Return the [X, Y] coordinate for the center point of the cell that contains the specified text.  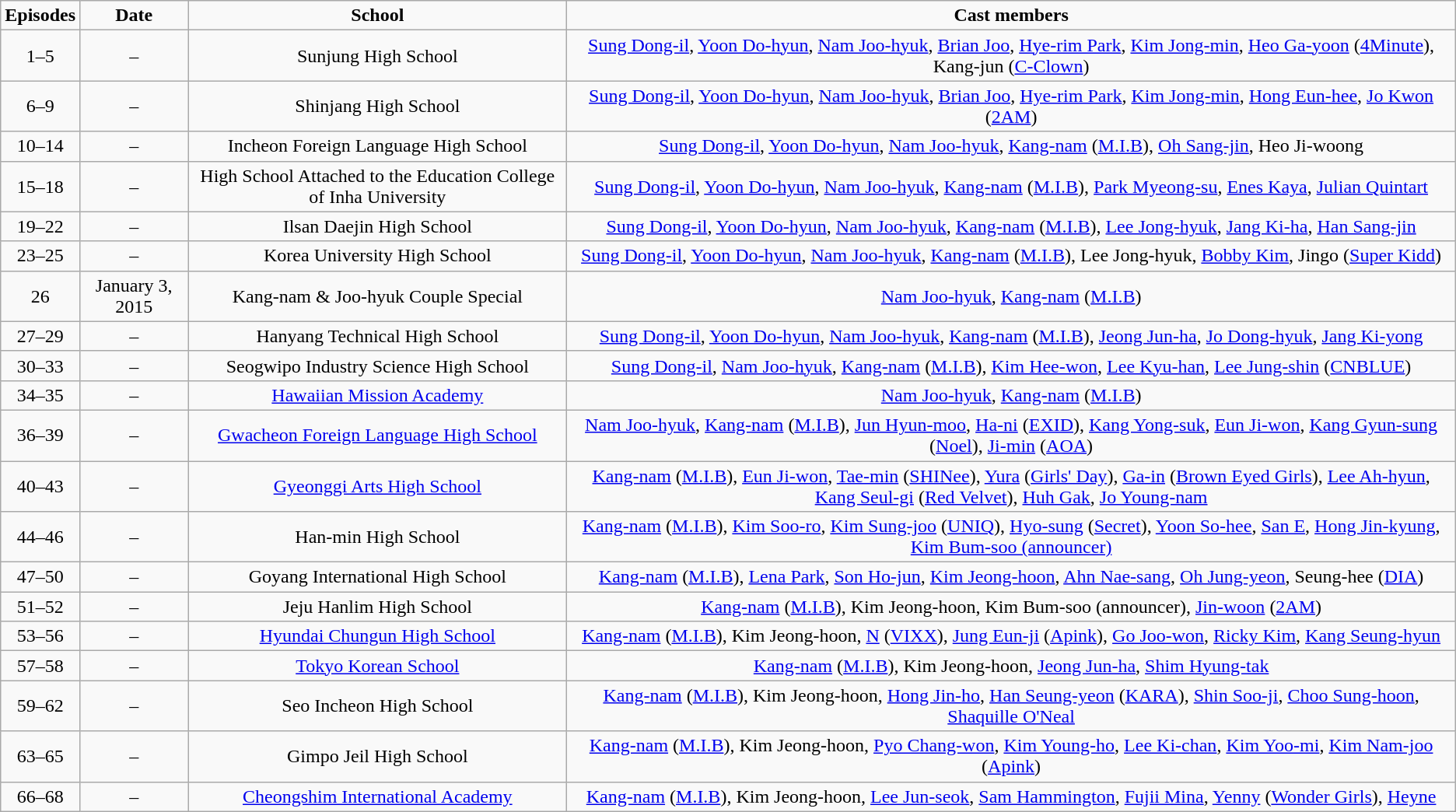
Episodes [40, 16]
15–18 [40, 187]
57–58 [40, 666]
Kang-nam & Joo-hyuk Couple Special [378, 296]
Hanyang Technical High School [378, 336]
Sung Dong-il, Yoon Do-hyun, Nam Joo-hyuk, Brian Joo, Hye-rim Park, Kim Jong-min, Heo Ga-yoon (4Minute), Kang-jun (C-Clown) [1011, 56]
23–25 [40, 256]
Hawaiian Mission Academy [378, 395]
Sung Dong-il, Yoon Do-hyun, Nam Joo-hyuk, Kang-nam (M.I.B), Oh Sang-jin, Heo Ji-woong [1011, 146]
36–39 [40, 436]
Tokyo Korean School [378, 666]
School [378, 16]
Sung Dong-il, Yoon Do-hyun, Nam Joo-hyuk, Brian Joo, Hye-rim Park, Kim Jong-min, Hong Eun-hee, Jo Kwon (2AM) [1011, 106]
40–43 [40, 485]
6–9 [40, 106]
Cheongshim International Academy [378, 796]
Cast members [1011, 16]
Sung Dong-il, Yoon Do-hyun, Nam Joo-hyuk, Kang-nam (M.I.B), Jeong Jun-ha, Jo Dong-hyuk, Jang Ki-yong [1011, 336]
Incheon Foreign Language High School [378, 146]
Kang-nam (M.I.B), Kim Jeong-hoon, Jeong Jun-ha, Shim Hyung-tak [1011, 666]
66–68 [40, 796]
44–46 [40, 537]
27–29 [40, 336]
January 3, 2015 [134, 296]
Date [134, 16]
26 [40, 296]
Hyundai Chungun High School [378, 636]
Sung Dong-il, Nam Joo-hyuk, Kang-nam (M.I.B), Kim Hee-won, Lee Kyu-han, Lee Jung-shin (CNBLUE) [1011, 366]
Ilsan Daejin High School [378, 226]
Han-min High School [378, 537]
1–5 [40, 56]
Kang-nam (M.I.B), Kim Jeong-hoon, Pyo Chang-won, Kim Young-ho, Lee Ki-chan, Kim Yoo-mi, Kim Nam-joo (Apink) [1011, 756]
Gyeonggi Arts High School [378, 485]
Korea University High School [378, 256]
51–52 [40, 607]
53–56 [40, 636]
Kang-nam (M.I.B), Kim Jeong-hoon, N (VIXX), Jung Eun-ji (Apink), Go Joo-won, Ricky Kim, Kang Seung-hyun [1011, 636]
Goyang International High School [378, 577]
Kang-nam (M.I.B), Lena Park, Son Ho-jun, Kim Jeong-hoon, Ahn Nae-sang, Oh Jung-yeon, Seung-hee (DIA) [1011, 577]
High School Attached to the Education College of Inha University [378, 187]
Sunjung High School [378, 56]
34–35 [40, 395]
47–50 [40, 577]
Sung Dong-il, Yoon Do-hyun, Nam Joo-hyuk, Kang-nam (M.I.B), Lee Jong-hyuk, Bobby Kim, Jingo (Super Kidd) [1011, 256]
10–14 [40, 146]
Kang-nam (M.I.B), Kim Jeong-hoon, Lee Jun-seok, Sam Hammington, Fujii Mina, Yenny (Wonder Girls), Heyne [1011, 796]
30–33 [40, 366]
Gwacheon Foreign Language High School [378, 436]
Kang-nam (M.I.B), Kim Soo-ro, Kim Sung-joo (UNIQ), Hyo-sung (Secret), Yoon So-hee, San E, Hong Jin-kyung, Kim Bum-soo (announcer) [1011, 537]
Seogwipo Industry Science High School [378, 366]
Sung Dong-il, Yoon Do-hyun, Nam Joo-hyuk, Kang-nam (M.I.B), Lee Jong-hyuk, Jang Ki-ha, Han Sang-jin [1011, 226]
19–22 [40, 226]
Gimpo Jeil High School [378, 756]
Kang-nam (M.I.B), Kim Jeong-hoon, Hong Jin-ho, Han Seung-yeon (KARA), Shin Soo-ji, Choo Sung-hoon, Shaquille O'Neal [1011, 706]
Seo Incheon High School [378, 706]
Kang-nam (M.I.B), Kim Jeong-hoon, Kim Bum-soo (announcer), Jin-woon (2AM) [1011, 607]
Sung Dong-il, Yoon Do-hyun, Nam Joo-hyuk, Kang-nam (M.I.B), Park Myeong-su, Enes Kaya, Julian Quintart [1011, 187]
59–62 [40, 706]
Nam Joo-hyuk, Kang-nam (M.I.B), Jun Hyun-moo, Ha-ni (EXID), Kang Yong-suk, Eun Ji-won, Kang Gyun-sung (Noel), Ji-min (AOA) [1011, 436]
63–65 [40, 756]
Jeju Hanlim High School [378, 607]
Shinjang High School [378, 106]
